Identify which cell holds the provided text, then report its (X, Y) central coordinate. 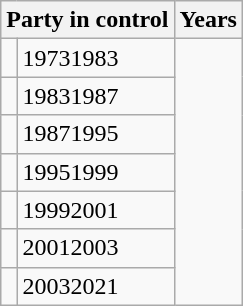
19871995 (96, 134)
20012003 (96, 248)
19992001 (96, 210)
Years (208, 20)
Party in control (88, 20)
20032021 (96, 286)
19731983 (96, 58)
19831987 (96, 96)
19951999 (96, 172)
